Detect which cell encompasses the target text, then output its [x, y] center coordinate. 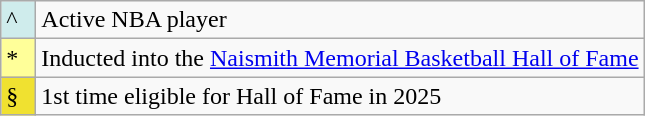
* [18, 58]
^ [18, 20]
Active NBA player [340, 20]
§ [18, 96]
Inducted into the Naismith Memorial Basketball Hall of Fame [340, 58]
1st time eligible for Hall of Fame in 2025 [340, 96]
